For the text-containing cell, return its midpoint in (x, y) coordinate format. 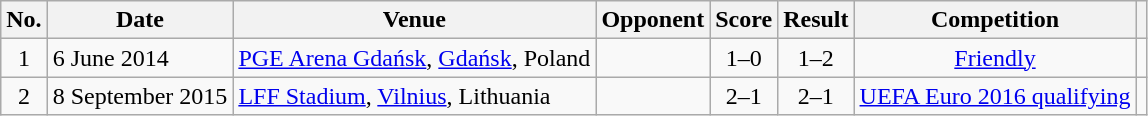
Date (140, 20)
Competition (995, 20)
PGE Arena Gdańsk, Gdańsk, Poland (414, 58)
Venue (414, 20)
LFF Stadium, Vilnius, Lithuania (414, 96)
2 (24, 96)
6 June 2014 (140, 58)
Friendly (995, 58)
8 September 2015 (140, 96)
1–0 (744, 58)
No. (24, 20)
1–2 (816, 58)
UEFA Euro 2016 qualifying (995, 96)
Opponent (653, 20)
Score (744, 20)
1 (24, 58)
Result (816, 20)
